Scan for the cell matching the given text and deliver its [X, Y] coordinate at center. 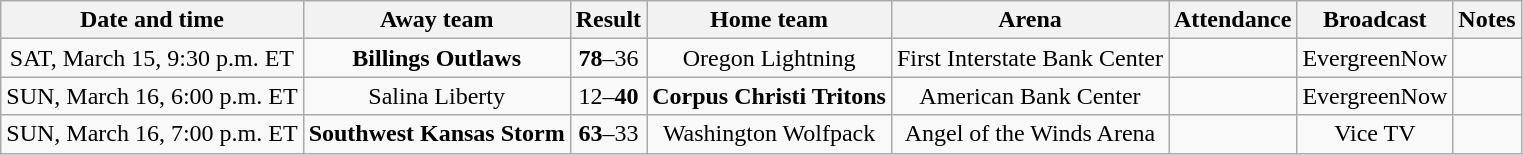
Result [608, 20]
63–33 [608, 134]
78–36 [608, 58]
Southwest Kansas Storm [436, 134]
Home team [770, 20]
Angel of the Winds Arena [1030, 134]
Billings Outlaws [436, 58]
Date and time [152, 20]
Notes [1487, 20]
American Bank Center [1030, 96]
Vice TV [1375, 134]
Corpus Christi Tritons [770, 96]
Attendance [1232, 20]
12–40 [608, 96]
SAT, March 15, 9:30 p.m. ET [152, 58]
Arena [1030, 20]
Salina Liberty [436, 96]
Oregon Lightning [770, 58]
SUN, March 16, 7:00 p.m. ET [152, 134]
Washington Wolfpack [770, 134]
Away team [436, 20]
First Interstate Bank Center [1030, 58]
Broadcast [1375, 20]
SUN, March 16, 6:00 p.m. ET [152, 96]
